Scan for the cell matching the given text and deliver its [X, Y] coordinate at center. 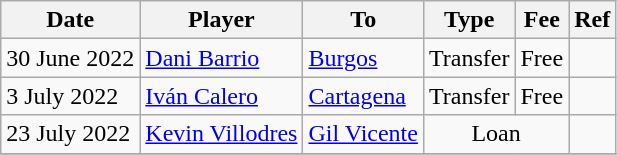
Date [70, 20]
Fee [542, 20]
Burgos [363, 58]
Ref [592, 20]
Dani Barrio [222, 58]
Iván Calero [222, 96]
Kevin Villodres [222, 134]
Cartagena [363, 96]
Player [222, 20]
30 June 2022 [70, 58]
3 July 2022 [70, 96]
Loan [496, 134]
Type [469, 20]
To [363, 20]
23 July 2022 [70, 134]
Gil Vicente [363, 134]
